Scan for the cell matching the given text and deliver its (x, y) coordinate at center. 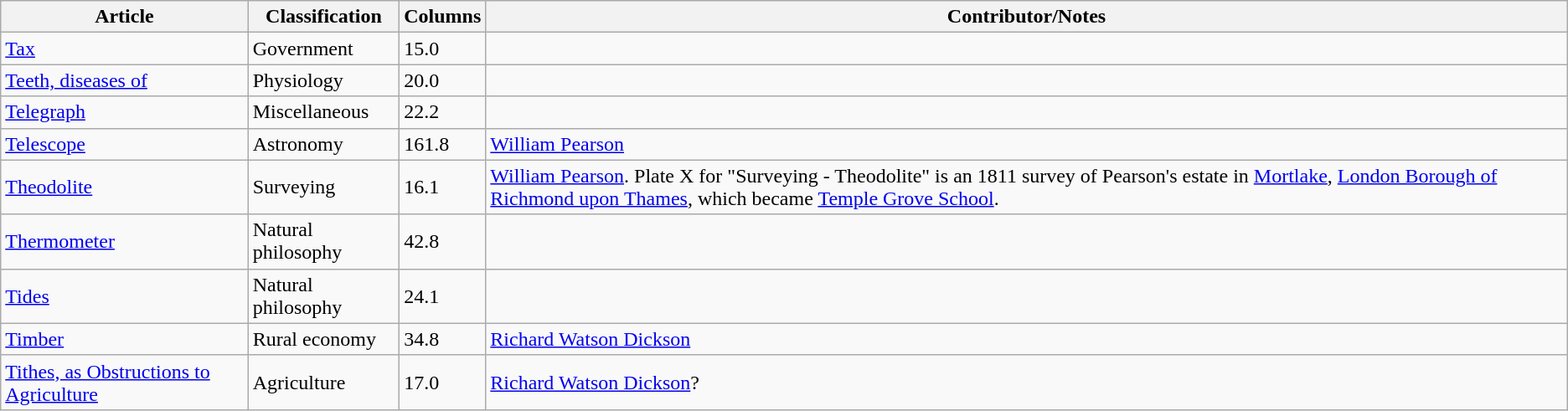
22.2 (442, 112)
Richard Watson Dickson? (1027, 382)
Teeth, diseases of (124, 80)
Surveying (323, 188)
Thermometer (124, 241)
Timber (124, 339)
34.8 (442, 339)
Astronomy (323, 144)
17.0 (442, 382)
Theodolite (124, 188)
Richard Watson Dickson (1027, 339)
Article (124, 17)
Tax (124, 49)
42.8 (442, 241)
Classification (323, 17)
Tides (124, 296)
16.1 (442, 188)
Rural economy (323, 339)
Telescope (124, 144)
Tithes, as Obstructions to Agriculture (124, 382)
Telegraph (124, 112)
Miscellaneous (323, 112)
Government (323, 49)
Columns (442, 17)
Contributor/Notes (1027, 17)
15.0 (442, 49)
20.0 (442, 80)
Physiology (323, 80)
William Pearson (1027, 144)
Agriculture (323, 382)
24.1 (442, 296)
161.8 (442, 144)
